For the text-containing cell, return its midpoint in (X, Y) coordinate format. 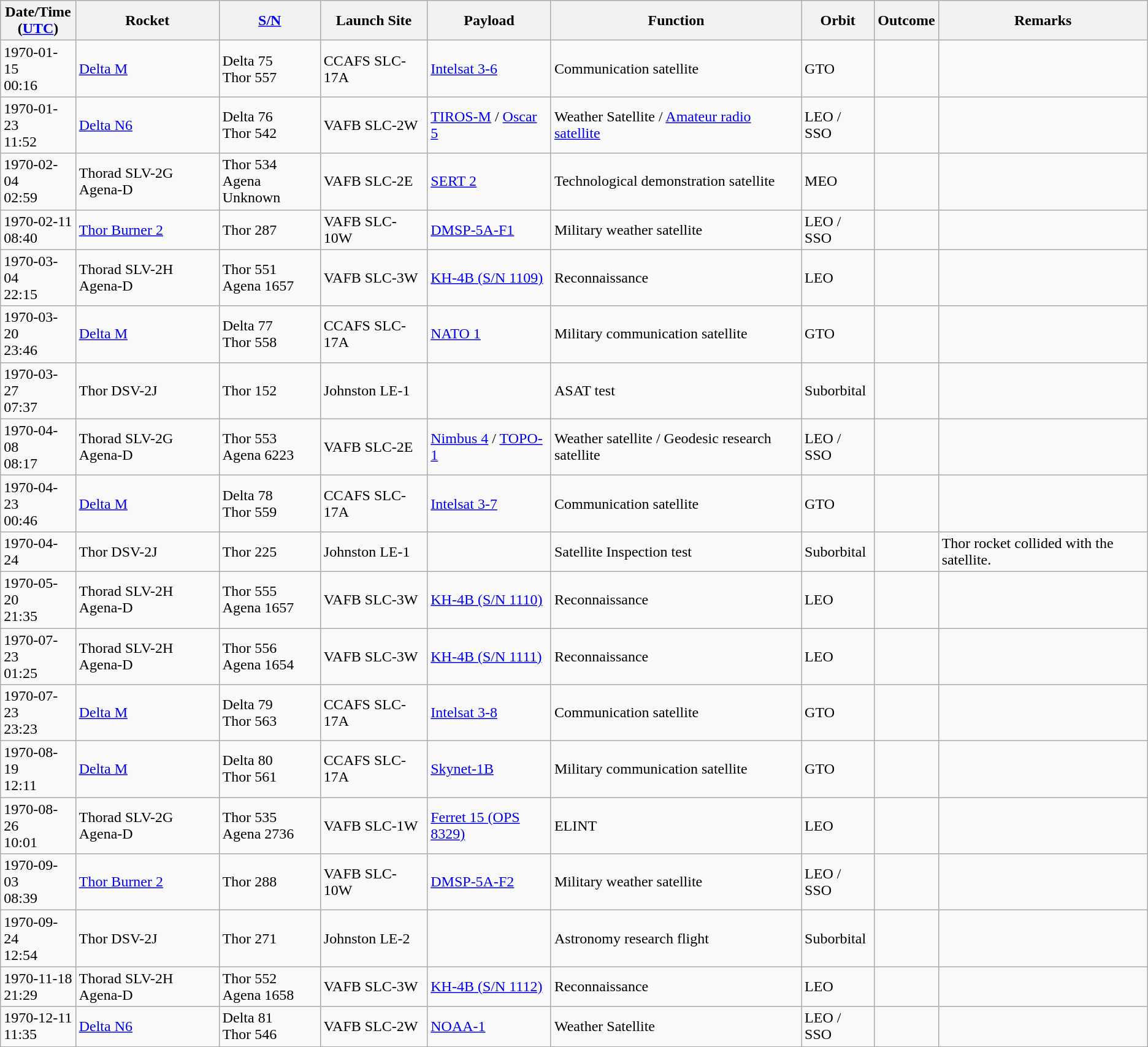
Launch Site (373, 21)
1970-09-0308:39 (38, 882)
Thor 287 (270, 229)
Orbit (838, 21)
KH-4B (S/N 1111) (489, 656)
NOAA-1 (489, 1026)
Delta 77Thor 558 (270, 334)
1970-02-1108:40 (38, 229)
Intelsat 3-6 (489, 69)
TIROS-M / Oscar 5 (489, 125)
1970-01-2311:52 (38, 125)
1970-04-2300:46 (38, 503)
ELINT (676, 826)
Intelsat 3-7 (489, 503)
DMSP-5A-F2 (489, 882)
1970-02-0402:59 (38, 181)
Thor 225 (270, 552)
1970-08-2610:01 (38, 826)
1970-04-0808:17 (38, 447)
Delta 81Thor 546 (270, 1026)
Thor 555Agena 1657 (270, 600)
S/N (270, 21)
KH-4B (S/N 1112) (489, 987)
VAFB SLC-1W (373, 826)
1970-05-2021:35 (38, 600)
Thor 553Agena 6223 (270, 447)
SERT 2 (489, 181)
KH-4B (S/N 1110) (489, 600)
NATO 1 (489, 334)
Thor 535Agena 2736 (270, 826)
Delta 80Thor 561 (270, 769)
KH-4B (S/N 1109) (489, 278)
Ferret 15 (OPS 8329) (489, 826)
Satellite Inspection test (676, 552)
Thor rocket collided with the satellite. (1043, 552)
Thor 152 (270, 390)
1970-07-2301:25 (38, 656)
Weather satellite / Geodesic research satellite (676, 447)
Delta 78Thor 559 (270, 503)
1970-03-2707:37 (38, 390)
1970-07-2323:23 (38, 713)
Technological demonstration satellite (676, 181)
Skynet-1B (489, 769)
ASAT test (676, 390)
Delta 79Thor 563 (270, 713)
Thor 556Agena 1654 (270, 656)
Rocket (147, 21)
Johnston LE-2 (373, 938)
1970-12-1111:35 (38, 1026)
Intelsat 3-8 (489, 713)
Thor 551Agena 1657 (270, 278)
Outcome (906, 21)
Thor 288 (270, 882)
1970-01-1500:16 (38, 69)
1970-03-2023:46 (38, 334)
Function (676, 21)
1970-08-1912:11 (38, 769)
1970-11-1821:29 (38, 987)
Thor 552Agena 1658 (270, 987)
1970-03-0422:15 (38, 278)
1970-09-2412:54 (38, 938)
MEO (838, 181)
Date/Time(UTC) (38, 21)
Weather Satellite (676, 1026)
Delta 75Thor 557 (270, 69)
Delta 76Thor 542 (270, 125)
Remarks (1043, 21)
Thor 271 (270, 938)
Payload (489, 21)
Nimbus 4 / TOPO-1 (489, 447)
1970-04-24 (38, 552)
Astronomy research flight (676, 938)
Weather Satellite / Amateur radio satellite (676, 125)
Thor 534Agena Unknown (270, 181)
DMSP-5A-F1 (489, 229)
